Search for the cell housing the specified text and yield its [x, y] center coordinate. 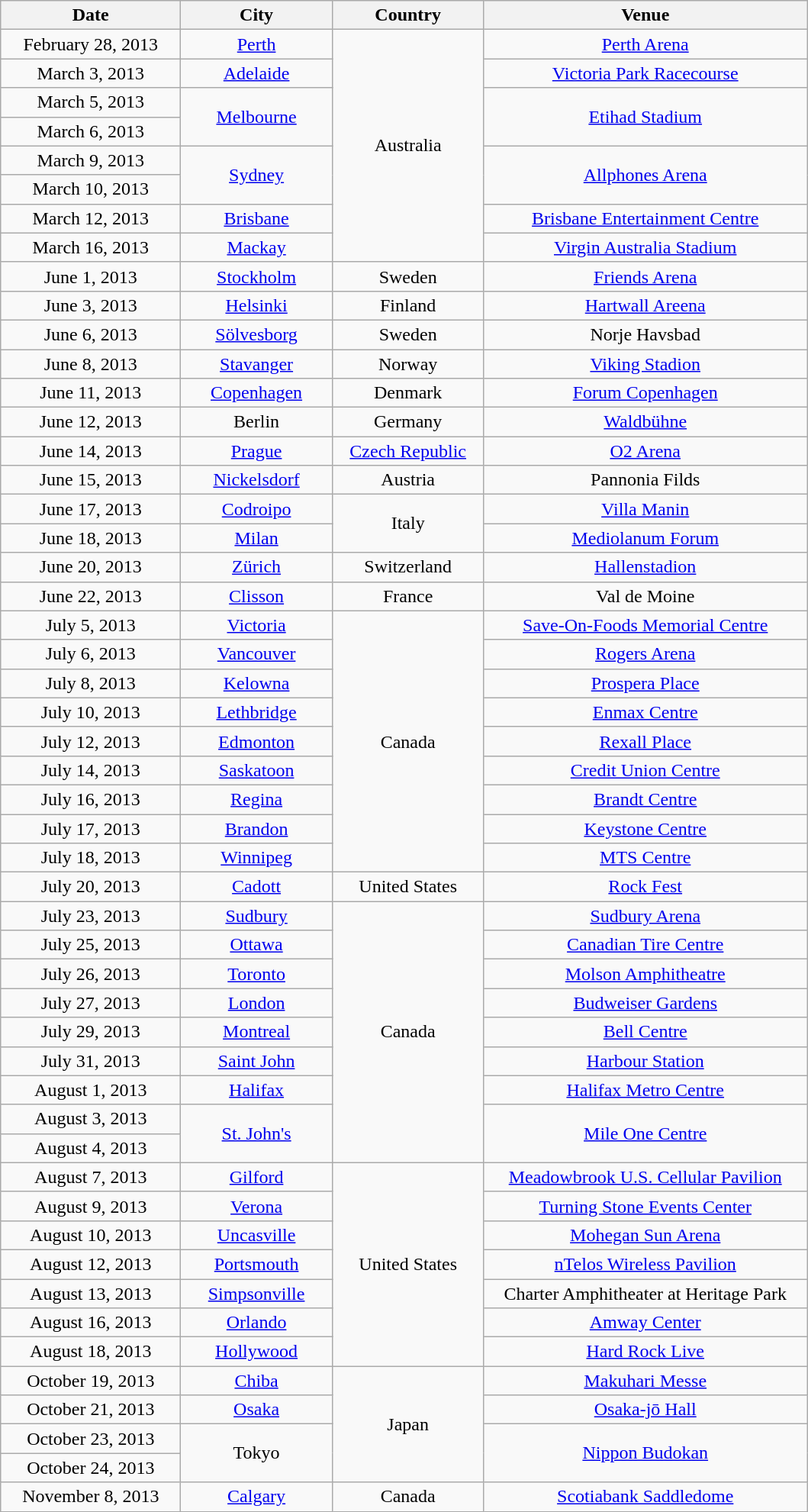
June 11, 2013 [91, 393]
Mohegan Sun Arena [645, 1235]
Hard Rock Live [645, 1352]
June 17, 2013 [91, 509]
Nickelsdorf [256, 480]
Italy [407, 524]
Canadian Tire Centre [645, 945]
Date [91, 15]
Norje Havsbad [645, 334]
March 10, 2013 [91, 189]
August 9, 2013 [91, 1206]
Enmax Centre [645, 712]
Rexall Place [645, 741]
Adelaide [256, 73]
Rock Fest [645, 887]
Halifax Metro Centre [645, 1090]
Denmark [407, 393]
Sudbury Arena [645, 916]
Friends Arena [645, 276]
Winnipeg [256, 858]
Val de Moine [645, 596]
Venue [645, 15]
Tokyo [256, 1453]
Viking Stadion [645, 364]
Prague [256, 451]
June 18, 2013 [91, 538]
Brisbane [256, 218]
France [407, 596]
Montreal [256, 1032]
June 12, 2013 [91, 422]
July 17, 2013 [91, 828]
Lethbridge [256, 712]
March 9, 2013 [91, 160]
Mackay [256, 247]
October 23, 2013 [91, 1439]
August 18, 2013 [91, 1352]
Charter Amphitheater at Heritage Park [645, 1294]
July 29, 2013 [91, 1032]
Vancouver [256, 654]
Uncasville [256, 1235]
Czech Republic [407, 451]
Portsmouth [256, 1264]
March 3, 2013 [91, 73]
Berlin [256, 422]
Sydney [256, 175]
Calgary [256, 1497]
Turning Stone Events Center [645, 1206]
July 20, 2013 [91, 887]
Perth Arena [645, 44]
Switzerland [407, 567]
Osaka [256, 1410]
Milan [256, 538]
Australia [407, 146]
August 7, 2013 [91, 1177]
Sudbury [256, 916]
Budweiser Gardens [645, 1003]
Austria [407, 480]
Toronto [256, 974]
Regina [256, 799]
Perth [256, 44]
October 21, 2013 [91, 1410]
July 18, 2013 [91, 858]
Stavanger [256, 364]
Edmonton [256, 741]
Credit Union Centre [645, 770]
Molson Amphitheatre [645, 974]
Nippon Budokan [645, 1453]
Victoria Park Racecourse [645, 73]
Germany [407, 422]
Chiba [256, 1381]
Helsinki [256, 305]
Forum Copenhagen [645, 393]
Cadott [256, 887]
Brandt Centre [645, 799]
Brisbane Entertainment Centre [645, 218]
Hartwall Areena [645, 305]
August 1, 2013 [91, 1090]
Keystone Centre [645, 828]
Scotiabank Saddledome [645, 1497]
MTS Centre [645, 858]
July 26, 2013 [91, 974]
Mile One Centre [645, 1133]
Melbourne [256, 117]
Codroipo [256, 509]
nTelos Wireless Pavilion [645, 1264]
August 10, 2013 [91, 1235]
March 16, 2013 [91, 247]
Prospera Place [645, 683]
Sölvesborg [256, 334]
June 6, 2013 [91, 334]
Harbour Station [645, 1061]
Brandon [256, 828]
Country [407, 15]
Gilford [256, 1177]
June 14, 2013 [91, 451]
Mediolanum Forum [645, 538]
Hallenstadion [645, 567]
June 20, 2013 [91, 567]
August 4, 2013 [91, 1148]
Finland [407, 305]
Virgin Australia Stadium [645, 247]
Amway Center [645, 1323]
Waldbühne [645, 422]
July 10, 2013 [91, 712]
Bell Centre [645, 1032]
Copenhagen [256, 393]
Rogers Arena [645, 654]
O2 Arena [645, 451]
Save-On-Foods Memorial Centre [645, 625]
July 12, 2013 [91, 741]
Japan [407, 1424]
July 14, 2013 [91, 770]
Etihad Stadium [645, 117]
July 6, 2013 [91, 654]
June 8, 2013 [91, 364]
August 3, 2013 [91, 1119]
March 12, 2013 [91, 218]
June 15, 2013 [91, 480]
June 22, 2013 [91, 596]
St. John's [256, 1133]
July 23, 2013 [91, 916]
July 5, 2013 [91, 625]
August 12, 2013 [91, 1264]
June 3, 2013 [91, 305]
March 6, 2013 [91, 131]
Allphones Arena [645, 175]
Saskatoon [256, 770]
October 19, 2013 [91, 1381]
City [256, 15]
London [256, 1003]
Zürich [256, 567]
Saint John [256, 1061]
Kelowna [256, 683]
March 5, 2013 [91, 102]
Clisson [256, 596]
Victoria [256, 625]
Villa Manin [645, 509]
October 24, 2013 [91, 1468]
Makuhari Messe [645, 1381]
August 13, 2013 [91, 1294]
July 27, 2013 [91, 1003]
Pannonia Filds [645, 480]
Hollywood [256, 1352]
July 31, 2013 [91, 1061]
June 1, 2013 [91, 276]
Simpsonville [256, 1294]
Halifax [256, 1090]
Ottawa [256, 945]
Osaka-jō Hall [645, 1410]
Stockholm [256, 276]
February 28, 2013 [91, 44]
Norway [407, 364]
Meadowbrook U.S. Cellular Pavilion [645, 1177]
July 8, 2013 [91, 683]
August 16, 2013 [91, 1323]
July 16, 2013 [91, 799]
Verona [256, 1206]
November 8, 2013 [91, 1497]
July 25, 2013 [91, 945]
Orlando [256, 1323]
